Return the [x, y] coordinate for the center point of the cell that contains the specified text.  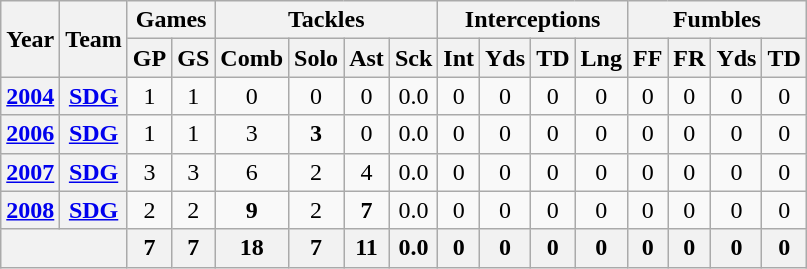
Interceptions [533, 20]
Team [94, 39]
2004 [30, 96]
18 [252, 248]
Lng [601, 58]
Tackles [326, 20]
Comb [252, 58]
Int [459, 58]
Year [30, 39]
6 [252, 172]
GP [149, 58]
11 [367, 248]
2006 [30, 134]
4 [367, 172]
Sck [413, 58]
2008 [30, 210]
Games [170, 20]
FF [647, 58]
2007 [30, 172]
9 [252, 210]
Ast [367, 58]
Solo [316, 58]
Fumbles [716, 20]
GS [194, 58]
FR [690, 58]
